Provide the [X, Y] coordinate of the cell's center where the given text is located.  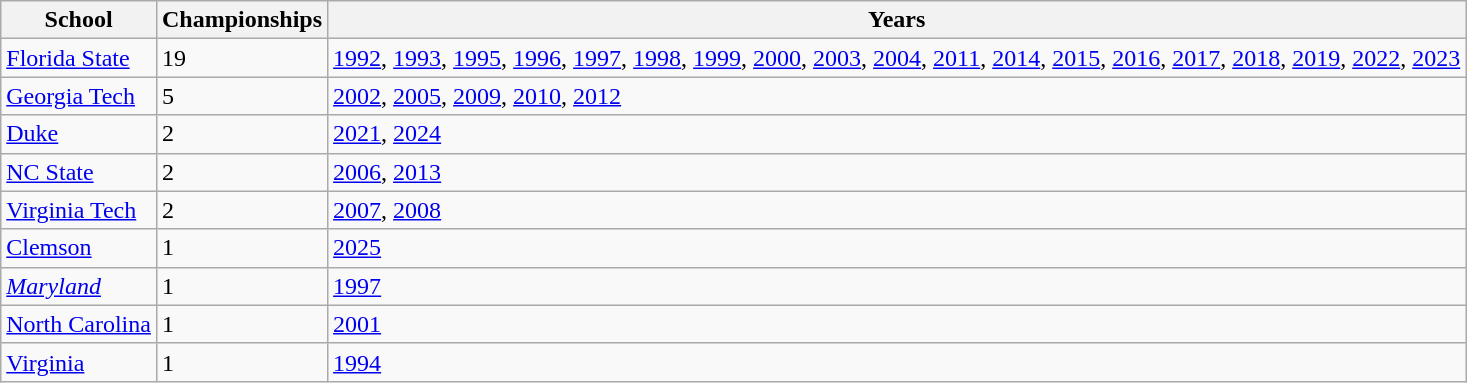
Championships [242, 20]
2007, 2008 [897, 210]
5 [242, 96]
Years [897, 20]
Georgia Tech [79, 96]
Florida State [79, 58]
Virginia Tech [79, 210]
Clemson [79, 248]
NC State [79, 172]
2001 [897, 324]
North Carolina [79, 324]
Virginia [79, 362]
2021, 2024 [897, 134]
19 [242, 58]
Maryland [79, 286]
2006, 2013 [897, 172]
2025 [897, 248]
1994 [897, 362]
2002, 2005, 2009, 2010, 2012 [897, 96]
1992, 1993, 1995, 1996, 1997, 1998, 1999, 2000, 2003, 2004, 2011, 2014, 2015, 2016, 2017, 2018, 2019, 2022, 2023 [897, 58]
1997 [897, 286]
School [79, 20]
Duke [79, 134]
